Locate the cell with the specified text and output its (X, Y) center coordinate. 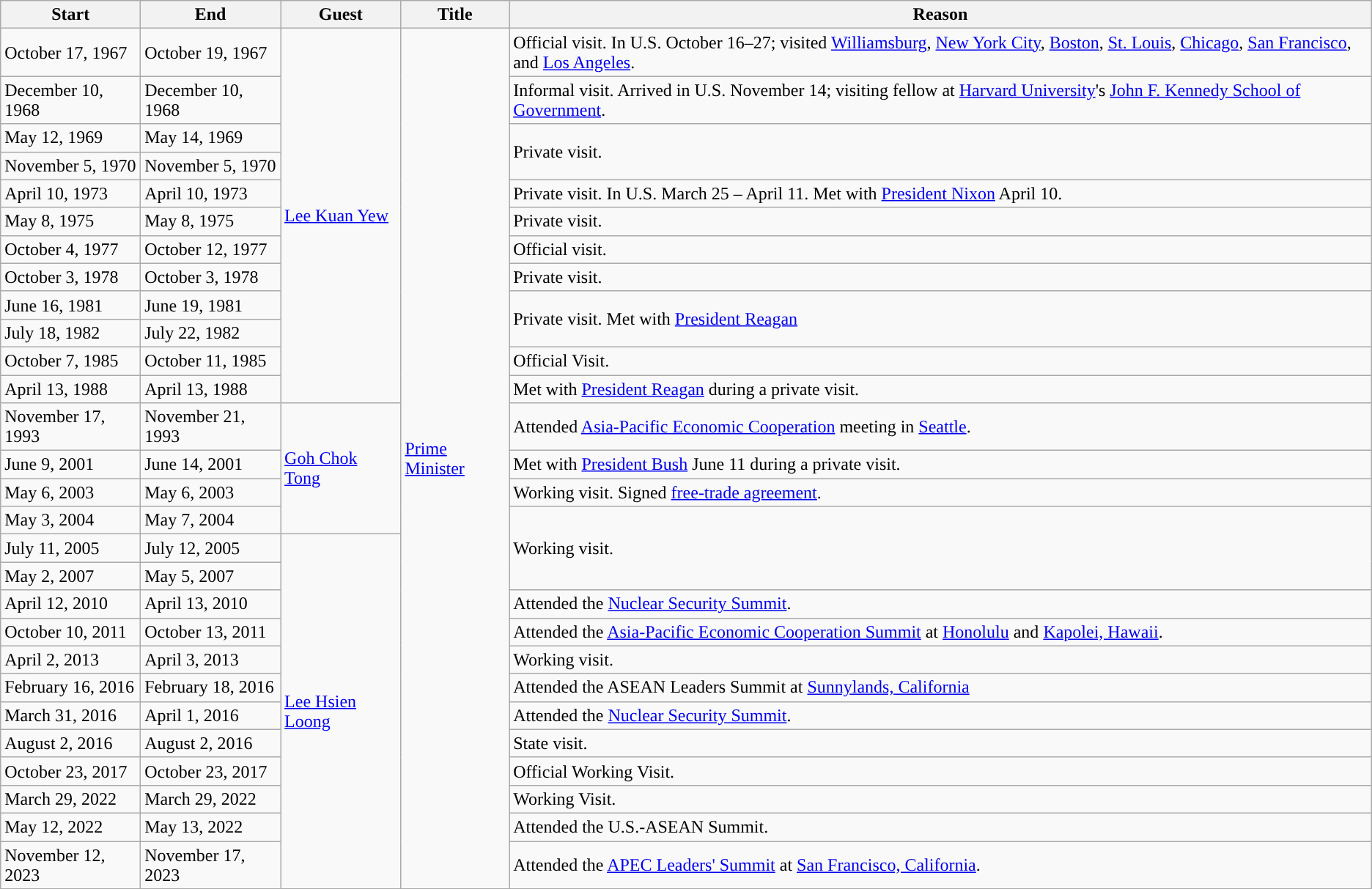
October 10, 2011 (70, 632)
May 3, 2004 (70, 520)
Title (455, 15)
Guest (341, 15)
Working visit. Signed free-trade agreement. (941, 493)
End (211, 15)
March 31, 2016 (70, 715)
Attended Asia-Pacific Economic Cooperation meeting in Seattle. (941, 427)
Prime Minister (455, 459)
Private visit. Met with President Reagan (941, 319)
Working Visit. (941, 799)
May 2, 2007 (70, 576)
July 18, 1982 (70, 333)
April 2, 2013 (70, 660)
May 12, 1969 (70, 138)
June 14, 2001 (211, 465)
Attended the U.S.-ASEAN Summit. (941, 827)
State visit. (941, 743)
April 12, 2010 (70, 604)
Attended the Asia-Pacific Economic Cooperation Summit at Honolulu and Kapolei, Hawaii. (941, 632)
Private visit. In U.S. March 25 – April 11. Met with President Nixon April 10. (941, 193)
October 4, 1977 (70, 249)
April 1, 2016 (211, 715)
April 13, 2010 (211, 604)
Attended the APEC Leaders' Summit at San Francisco, California. (941, 865)
October 11, 1985 (211, 361)
Lee Hsien Loong (341, 712)
Official visit. In U.S. October 16–27; visited Williamsburg, New York City, Boston, St. Louis, Chicago, San Francisco, and Los Angeles. (941, 53)
Official visit. (941, 249)
July 22, 1982 (211, 333)
Official Working Visit. (941, 771)
November 17, 2023 (211, 865)
Start (70, 15)
Official Visit. (941, 361)
November 12, 2023 (70, 865)
February 16, 2016 (70, 687)
May 13, 2022 (211, 827)
November 21, 1993 (211, 427)
Lee Kuan Yew (341, 215)
Informal visit. Arrived in U.S. November 14; visiting fellow at Harvard University's John F. Kennedy School of Government. (941, 100)
October 17, 1967 (70, 53)
May 7, 2004 (211, 520)
February 18, 2016 (211, 687)
October 19, 1967 (211, 53)
Met with President Bush June 11 during a private visit. (941, 465)
October 13, 2011 (211, 632)
October 7, 1985 (70, 361)
Reason (941, 15)
Attended the ASEAN Leaders Summit at Sunnylands, California (941, 687)
May 5, 2007 (211, 576)
October 12, 1977 (211, 249)
April 3, 2013 (211, 660)
June 9, 2001 (70, 465)
June 19, 1981 (211, 305)
May 12, 2022 (70, 827)
Met with President Reagan during a private visit. (941, 389)
June 16, 1981 (70, 305)
July 11, 2005 (70, 548)
July 12, 2005 (211, 548)
November 17, 1993 (70, 427)
May 14, 1969 (211, 138)
Goh Chok Tong (341, 469)
